Locate the cell with the specified text and output its (x, y) center coordinate. 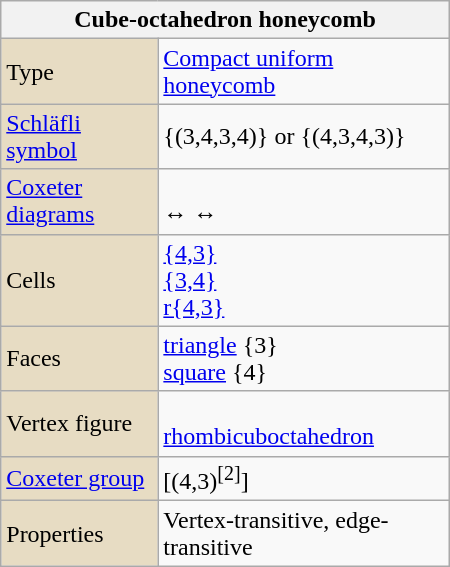
Compact uniform honeycomb (304, 72)
Vertex-transitive, edge-transitive (304, 534)
Type (80, 72)
rhombicuboctahedron (304, 424)
Faces (80, 358)
Vertex figure (80, 424)
Schläfli symbol (80, 136)
Cells (80, 280)
{4,3} {3,4} r{4,3} (304, 280)
triangle {3}square {4} (304, 358)
Properties (80, 534)
Cube-octahedron honeycomb (225, 20)
[(4,3)[2]] (304, 478)
↔ ↔ (304, 202)
Coxeter diagrams (80, 202)
Coxeter group (80, 478)
{(3,4,3,4)} or {(4,3,4,3)} (304, 136)
